For the text-containing cell, return its midpoint in [x, y] coordinate format. 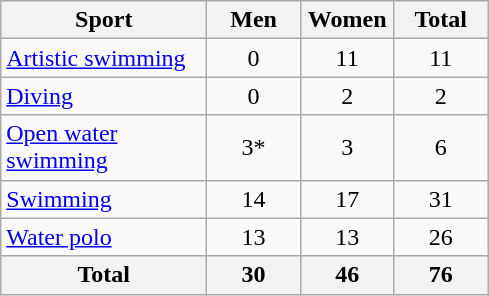
14 [254, 199]
Women [347, 20]
Water polo [104, 237]
31 [441, 199]
3 [347, 148]
Diving [104, 96]
30 [254, 275]
6 [441, 148]
3* [254, 148]
Open water swimming [104, 148]
Artistic swimming [104, 58]
Sport [104, 20]
46 [347, 275]
17 [347, 199]
76 [441, 275]
26 [441, 237]
Swimming [104, 199]
Men [254, 20]
